Return [x, y] of the center of cell containing provided text 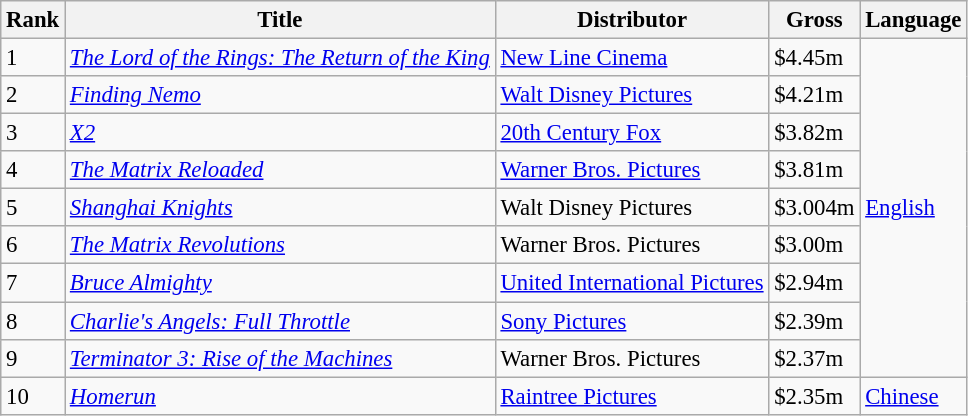
Homerun [280, 396]
Bruce Almighty [280, 283]
Distributor [632, 20]
4 [33, 170]
Charlie's Angels: Full Throttle [280, 321]
6 [33, 245]
New Line Cinema [632, 58]
10 [33, 396]
9 [33, 358]
Sony Pictures [632, 321]
Shanghai Knights [280, 208]
$2.94m [814, 283]
Language [914, 20]
Rank [33, 20]
$3.82m [814, 133]
The Matrix Revolutions [280, 245]
$2.39m [814, 321]
Finding Nemo [280, 95]
5 [33, 208]
Title [280, 20]
United International Pictures [632, 283]
English [914, 208]
$4.21m [814, 95]
20th Century Fox [632, 133]
Gross [814, 20]
X2 [280, 133]
Chinese [914, 396]
2 [33, 95]
The Lord of the Rings: The Return of the King [280, 58]
$4.45m [814, 58]
1 [33, 58]
$3.81m [814, 170]
$3.00m [814, 245]
8 [33, 321]
3 [33, 133]
Raintree Pictures [632, 396]
$2.35m [814, 396]
7 [33, 283]
$3.004m [814, 208]
The Matrix Reloaded [280, 170]
$2.37m [814, 358]
Terminator 3: Rise of the Machines [280, 358]
